Provide the (X, Y) coordinate of the cell's center where the given text is located.  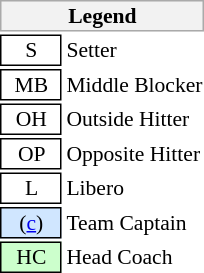
MB (32, 85)
L (32, 188)
OP (32, 154)
Libero (134, 188)
Opposite Hitter (134, 154)
Middle Blocker (134, 85)
Team Captain (134, 223)
S (32, 50)
(c) (32, 223)
Setter (134, 50)
Outside Hitter (134, 120)
OH (32, 120)
Legend (102, 16)
